Find where the given text appears and provide that cell's center as [x, y] coordinate. 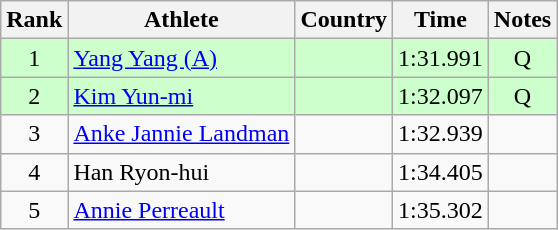
Rank [34, 20]
5 [34, 210]
1:32.939 [441, 134]
Annie Perreault [182, 210]
Country [344, 20]
Kim Yun-mi [182, 96]
Athlete [182, 20]
1:32.097 [441, 96]
1 [34, 58]
Notes [522, 20]
Yang Yang (A) [182, 58]
1:35.302 [441, 210]
2 [34, 96]
Time [441, 20]
1:31.991 [441, 58]
Han Ryon-hui [182, 172]
3 [34, 134]
4 [34, 172]
Anke Jannie Landman [182, 134]
1:34.405 [441, 172]
